Output the (x, y) coordinate of the center of the cell containing the given text.  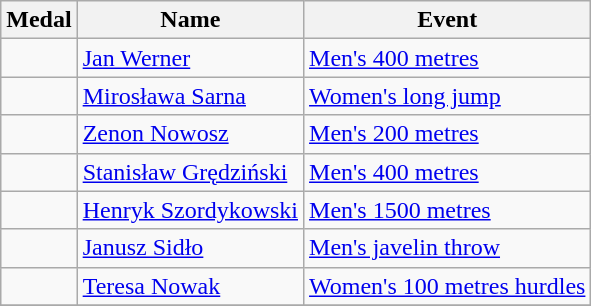
Women's 100 metres hurdles (448, 286)
Event (448, 20)
Henryk Szordykowski (190, 210)
Men's javelin throw (448, 248)
Women's long jump (448, 96)
Zenon Nowosz (190, 134)
Medal (39, 20)
Jan Werner (190, 58)
Men's 1500 metres (448, 210)
Name (190, 20)
Teresa Nowak (190, 286)
Stanisław Grędziński (190, 172)
Mirosława Sarna (190, 96)
Men's 200 metres (448, 134)
Janusz Sidło (190, 248)
